Locate the cell with the specified text and output its [x, y] center coordinate. 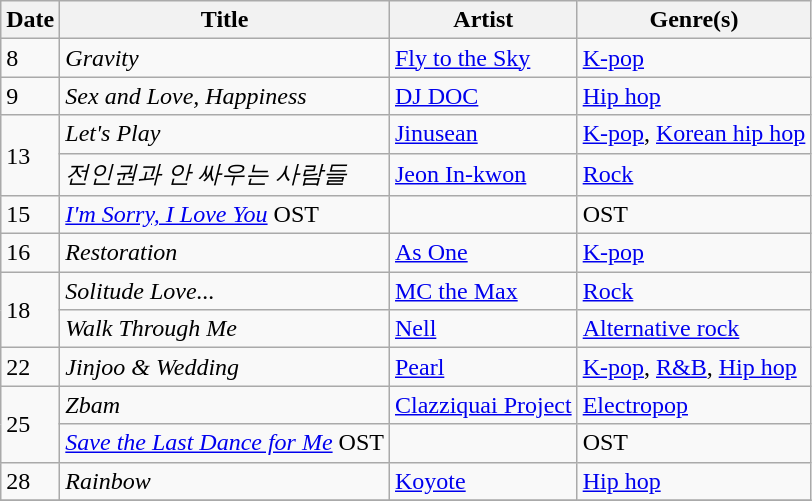
Restoration [225, 253]
13 [30, 156]
K-pop, R&B, Hip hop [694, 367]
Fly to the Sky [483, 58]
전인권과 안 싸우는 사람들 [225, 174]
Solitude Love... [225, 291]
Walk Through Me [225, 329]
25 [30, 424]
As One [483, 253]
DJ DOC [483, 96]
28 [30, 481]
Gravity [225, 58]
Date [30, 20]
8 [30, 58]
Artist [483, 20]
I'm Sorry, I Love You OST [225, 215]
18 [30, 310]
Rainbow [225, 481]
Zbam [225, 405]
Jeon In-kwon [483, 174]
Let's Play [225, 134]
9 [30, 96]
K-pop, Korean hip hop [694, 134]
Jinjoo & Wedding [225, 367]
Jinusean [483, 134]
Nell [483, 329]
Koyote [483, 481]
MC the Max [483, 291]
Electropop [694, 405]
Pearl [483, 367]
Alternative rock [694, 329]
15 [30, 215]
Title [225, 20]
22 [30, 367]
Genre(s) [694, 20]
16 [30, 253]
Sex and Love, Happiness [225, 96]
Save the Last Dance for Me OST [225, 443]
Clazziquai Project [483, 405]
